Pinpoint the cell where the given text exists, returning its [X, Y] midpoint coordinate. 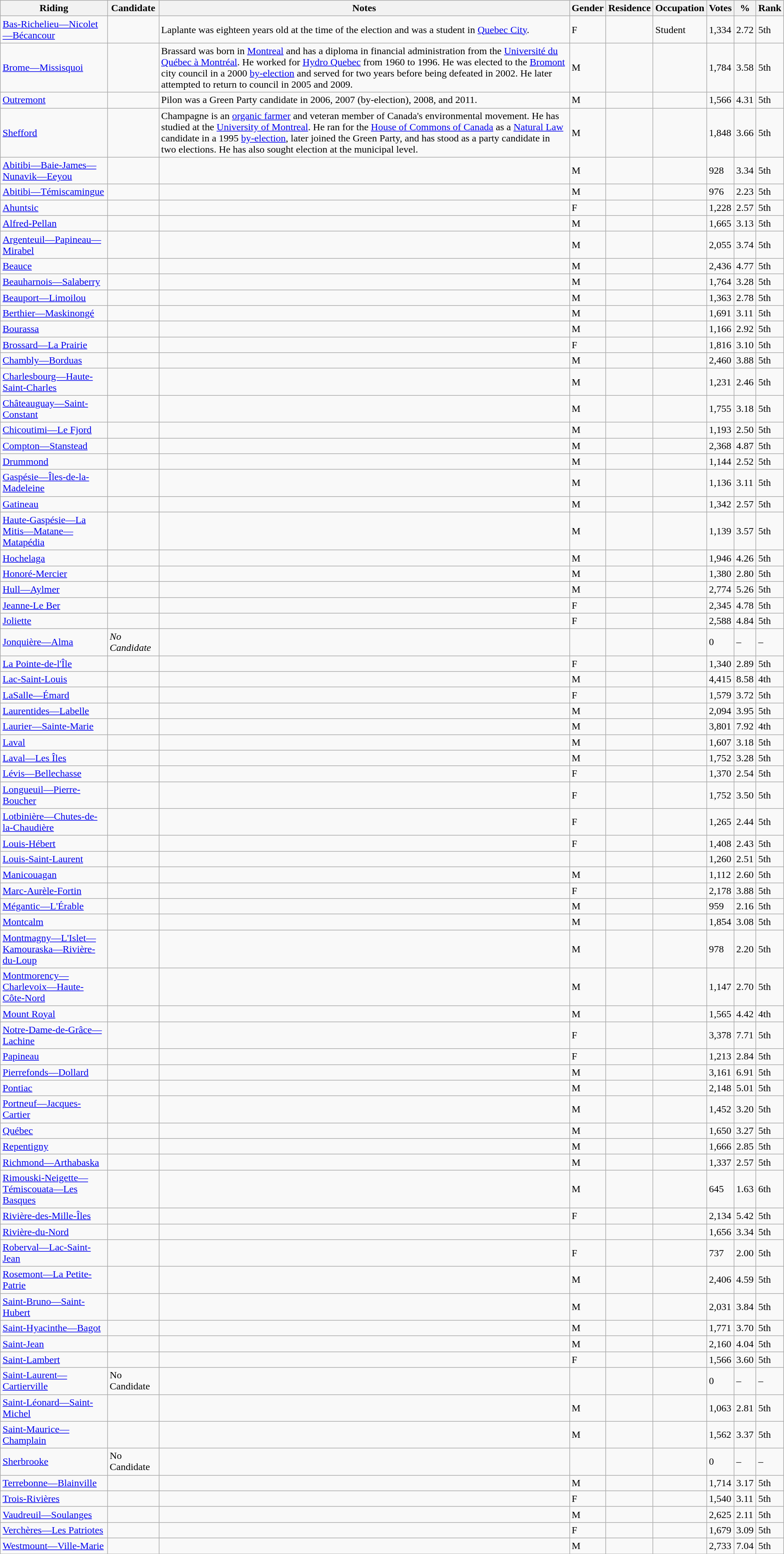
1,136 [720, 483]
1,228 [720, 208]
Shefford [54, 132]
1,691 [720, 313]
Rosemont—La Petite-Patrie [54, 1280]
2,094 [720, 711]
3.84 [745, 1307]
Saint-Laurent—Cartierville [54, 1381]
2.80 [745, 574]
2.44 [745, 822]
1,656 [720, 1232]
Saint-Maurice—Champlain [54, 1435]
Haute-Gaspésie—La Mitis—Matane—Matapédia [54, 531]
1,771 [720, 1328]
2,031 [720, 1307]
Abitibi—Témiscamingue [54, 192]
Terrebonne—Blainville [54, 1483]
4.04 [745, 1344]
2,178 [720, 890]
1,854 [720, 922]
Joliette [54, 621]
3.50 [745, 795]
Votes [720, 8]
LaSalle—Émard [54, 695]
1,784 [720, 68]
1,755 [720, 409]
978 [720, 949]
1,946 [720, 558]
4.59 [745, 1280]
4.84 [745, 621]
3.13 [745, 223]
7.71 [745, 1035]
Rank [770, 8]
3.09 [745, 1530]
2,345 [720, 605]
Rivière-des-Mille-Îles [54, 1216]
Louis-Saint-Laurent [54, 859]
1,112 [720, 875]
Mount Royal [54, 1014]
3.70 [745, 1328]
6th [770, 1189]
3.08 [745, 922]
3,801 [720, 727]
2.46 [745, 382]
Sherbrooke [54, 1461]
Vaudreuil—Soulanges [54, 1514]
1,139 [720, 531]
Charlesbourg—Haute-Saint-Charles [54, 382]
3.37 [745, 1435]
4.77 [745, 266]
2.51 [745, 859]
Verchères—Les Patriotes [54, 1530]
4.78 [745, 605]
Beauharnois—Salaberry [54, 282]
976 [720, 192]
2.00 [745, 1253]
3.20 [745, 1109]
1,579 [720, 695]
Marc-Aurèle-Fortin [54, 890]
5.01 [745, 1088]
1,408 [720, 843]
Saint-Jean [54, 1344]
Richmond—Arthabaska [54, 1162]
737 [720, 1253]
Gatineau [54, 504]
Pontiac [54, 1088]
Saint-Lambert [54, 1360]
Alfred-Pellan [54, 223]
1,764 [720, 282]
3.10 [745, 345]
Hochelaga [54, 558]
645 [720, 1189]
Rimouski-Neigette—Témiscouata—Les Basques [54, 1189]
2,406 [720, 1280]
4.42 [745, 1014]
Bas-Richelieu—Nicolet—Bécancour [54, 30]
1,193 [720, 430]
2.23 [745, 192]
Bourassa [54, 329]
2,588 [720, 621]
2.50 [745, 430]
2,148 [720, 1088]
Lévis—Bellechasse [54, 774]
Longueuil—Pierre-Boucher [54, 795]
Québec [54, 1131]
2.85 [745, 1146]
7.92 [745, 727]
Drummond [54, 461]
2.72 [745, 30]
Laurentides—Labelle [54, 711]
Trois-Rivières [54, 1499]
Student [680, 30]
1.63 [745, 1189]
4.87 [745, 446]
Papineau [54, 1057]
Laval [54, 742]
Candidate [133, 8]
959 [720, 906]
1,144 [720, 461]
4,415 [720, 679]
3.57 [745, 531]
3.27 [745, 1131]
1,665 [720, 223]
3,161 [720, 1072]
7.04 [745, 1546]
5.26 [745, 589]
Compton—Stanstead [54, 446]
2.92 [745, 329]
Portneuf—Jacques-Cartier [54, 1109]
Roberval—Lac-Saint-Jean [54, 1253]
1,452 [720, 1109]
2.70 [745, 987]
2.16 [745, 906]
Jonquière—Alma [54, 643]
Brome—Missisquoi [54, 68]
1,147 [720, 987]
Brossard—La Prairie [54, 345]
1,816 [720, 345]
2,436 [720, 266]
1,265 [720, 822]
6.91 [745, 1072]
Châteauguay—Saint-Constant [54, 409]
Saint-Bruno—Saint-Hubert [54, 1307]
1,337 [720, 1162]
Chicoutimi—Le Fjord [54, 430]
Jeanne-Le Ber [54, 605]
Montmagny—L'Islet—Kamouraska—Rivière-du-Loup [54, 949]
2.89 [745, 664]
928 [720, 170]
1,540 [720, 1499]
2.43 [745, 843]
3.95 [745, 711]
2.11 [745, 1514]
2,160 [720, 1344]
2,368 [720, 446]
Westmount—Ville-Marie [54, 1546]
Saint-Léonard—Saint-Michel [54, 1408]
1,340 [720, 664]
2,625 [720, 1514]
Gender [588, 8]
Laplante was eighteen years old at the time of the election and was a student in Quebec City. [364, 30]
1,380 [720, 574]
2.78 [745, 297]
2.52 [745, 461]
La Pointe-de-l'Île [54, 664]
Notre-Dame-de-Grâce—Lachine [54, 1035]
1,260 [720, 859]
1,848 [720, 132]
2.20 [745, 949]
Abitibi—Baie-James—Nunavik—Eeyou [54, 170]
1,370 [720, 774]
3.74 [745, 245]
Pilon was a Green Party candidate in 2006, 2007 (by-election), 2008, and 2011. [364, 100]
3,378 [720, 1035]
Hull—Aylmer [54, 589]
1,063 [720, 1408]
3.58 [745, 68]
1,342 [720, 504]
Lotbinière—Chutes-de-la-Chaudière [54, 822]
1,650 [720, 1131]
Argenteuil—Papineau—Mirabel [54, 245]
Gaspésie—Îles-de-la-Madeleine [54, 483]
Manicouagan [54, 875]
1,213 [720, 1057]
1,363 [720, 297]
2,134 [720, 1216]
4.26 [745, 558]
2.84 [745, 1057]
1,231 [720, 382]
2,055 [720, 245]
% [745, 8]
Pierrefonds—Dollard [54, 1072]
1,166 [720, 329]
Berthier—Maskinongé [54, 313]
4.31 [745, 100]
2,460 [720, 361]
Montcalm [54, 922]
Beauport—Limoilou [54, 297]
Honoré-Mercier [54, 574]
5.42 [745, 1216]
1,607 [720, 742]
3.72 [745, 695]
8.58 [745, 679]
Ahuntsic [54, 208]
3.60 [745, 1360]
Saint-Hyacinthe—Bagot [54, 1328]
1,562 [720, 1435]
Outremont [54, 100]
1,334 [720, 30]
2.81 [745, 1408]
Notes [364, 8]
Chambly—Borduas [54, 361]
1,714 [720, 1483]
Laurier—Sainte-Marie [54, 727]
2,774 [720, 589]
2.54 [745, 774]
1,666 [720, 1146]
Beauce [54, 266]
3.17 [745, 1483]
2.60 [745, 875]
3.66 [745, 132]
Louis-Hébert [54, 843]
Laval—Les Îles [54, 758]
1,565 [720, 1014]
Rivière-du-Nord [54, 1232]
Montmorency—Charlevoix—Haute-Côte-Nord [54, 987]
1,679 [720, 1530]
2,733 [720, 1546]
Repentigny [54, 1146]
Riding [54, 8]
Mégantic—L'Érable [54, 906]
Occupation [680, 8]
Lac-Saint-Louis [54, 679]
Residence [629, 8]
